Determine the (X, Y) coordinate at the center of the cell enclosing the given text.  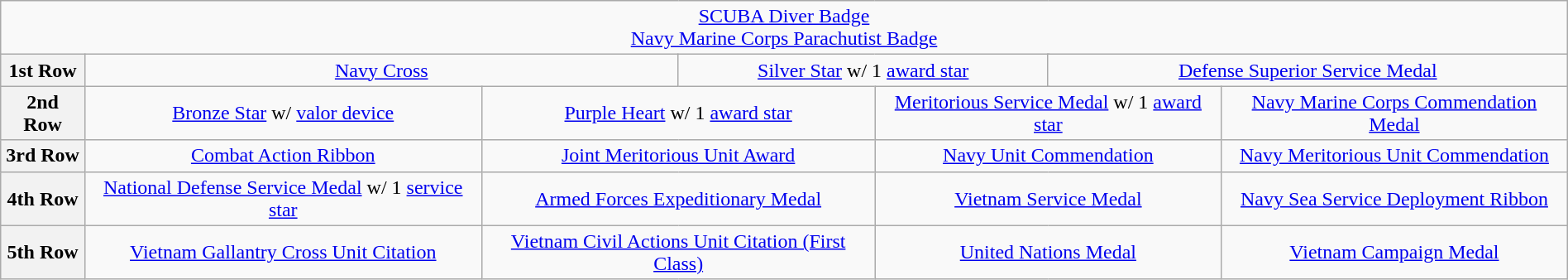
SCUBA Diver BadgeNavy Marine Corps Parachutist Badge (784, 28)
Combat Action Ribbon (283, 156)
Silver Star w/ 1 award star (863, 70)
Navy Cross (381, 70)
Purple Heart w/ 1 award star (678, 113)
National Defense Service Medal w/ 1 service star (283, 199)
Navy Unit Commendation (1048, 156)
Vietnam Civil Actions Unit Citation (First Class) (678, 252)
Joint Meritorious Unit Award (678, 156)
Meritorious Service Medal w/ 1 award star (1048, 113)
Vietnam Campaign Medal (1394, 252)
Navy Sea Service Deployment Ribbon (1394, 199)
United Nations Medal (1048, 252)
Navy Meritorious Unit Commendation (1394, 156)
5th Row (43, 252)
Defense Superior Service Medal (1307, 70)
Armed Forces Expeditionary Medal (678, 199)
3rd Row (43, 156)
Bronze Star w/ valor device (283, 113)
Vietnam Service Medal (1048, 199)
1st Row (43, 70)
2nd Row (43, 113)
Vietnam Gallantry Cross Unit Citation (283, 252)
Navy Marine Corps Commendation Medal (1394, 113)
4th Row (43, 199)
